Output the [x, y] coordinate of the center of the cell containing the given text.  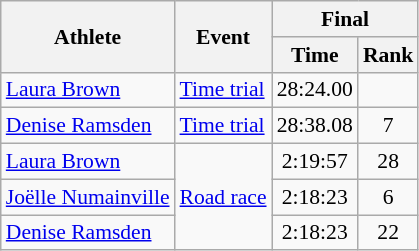
Rank [388, 55]
Event [224, 36]
Joëlle Numainville [88, 197]
Final [346, 19]
7 [388, 126]
28 [388, 162]
6 [388, 197]
Time [315, 55]
2:19:57 [315, 162]
Road race [224, 198]
28:24.00 [315, 90]
22 [388, 233]
28:38.08 [315, 126]
Athlete [88, 36]
